From the cell containing the given text, extract its center point as (x, y) coordinate. 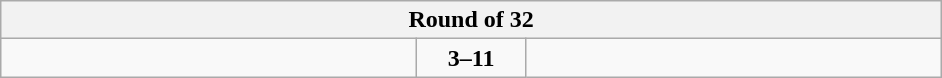
3–11 (472, 58)
Round of 32 (472, 20)
